Return [X, Y] of the center of cell containing provided text 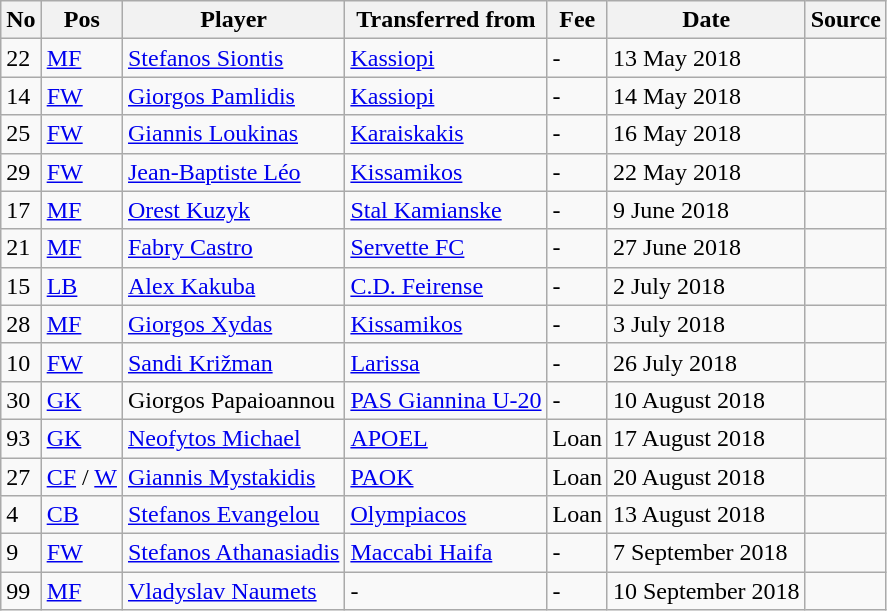
30 [21, 400]
Karaiskakis [446, 134]
Giannis Mystakidis [233, 477]
Orest Kuzyk [233, 210]
Neofytos Michael [233, 438]
LB [82, 286]
15 [21, 286]
14 [21, 96]
Giorgos Pamlidis [233, 96]
25 [21, 134]
Stefanos Evangelou [233, 515]
Giorgos Xydas [233, 324]
Stefanos Siontis [233, 58]
10 [21, 362]
22 May 2018 [706, 172]
Olympiacos [446, 515]
PAOK [446, 477]
27 June 2018 [706, 248]
Player [233, 20]
16 May 2018 [706, 134]
21 [21, 248]
No [21, 20]
Alex Kakuba [233, 286]
99 [21, 591]
Pos [82, 20]
13 May 2018 [706, 58]
Stal Kamianske [446, 210]
PAS Giannina U-20 [446, 400]
Giorgos Papaioannou [233, 400]
CB [82, 515]
Maccabi Haifa [446, 553]
4 [21, 515]
22 [21, 58]
14 May 2018 [706, 96]
Fabry Castro [233, 248]
3 July 2018 [706, 324]
Transferred from [446, 20]
27 [21, 477]
29 [21, 172]
C.D. Feirense [446, 286]
7 September 2018 [706, 553]
10 August 2018 [706, 400]
Larissa [446, 362]
Stefanos Athanasiadis [233, 553]
26 July 2018 [706, 362]
Vladyslav Naumets [233, 591]
Date [706, 20]
Fee [577, 20]
Giannis Loukinas [233, 134]
20 August 2018 [706, 477]
13 August 2018 [706, 515]
Servette FC [446, 248]
17 August 2018 [706, 438]
Source [846, 20]
Sandi Križman [233, 362]
9 [21, 553]
9 June 2018 [706, 210]
10 September 2018 [706, 591]
CF / W [82, 477]
93 [21, 438]
2 July 2018 [706, 286]
APOEL [446, 438]
17 [21, 210]
Jean-Baptiste Léo [233, 172]
28 [21, 324]
